Return the [X, Y] coordinate for the center point of the cell that contains the specified text.  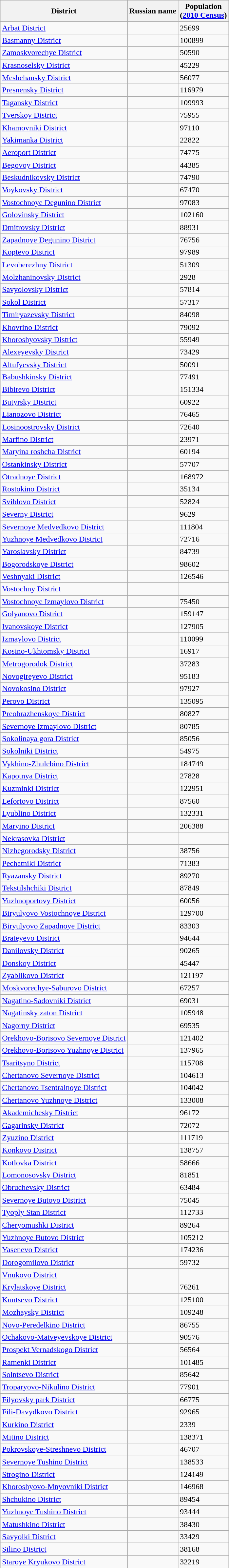
Orekhovo-Borisovo Yuzhnoye District [64, 1050]
Koptevo District [64, 252]
Veshnyaki District [64, 577]
63484 [203, 1188]
Sviblovo District [64, 502]
Lefortovo District [64, 801]
Obruchevsky District [64, 1188]
Yasenevo District [64, 1250]
Vostochnoye Degunino District [64, 202]
Lyublino District [64, 813]
69031 [203, 1001]
Tagansky District [64, 103]
Biryulyovo Zapadnoye District [64, 926]
75450 [203, 602]
Presnensky District [64, 90]
137965 [203, 1050]
2339 [203, 1425]
98602 [203, 564]
Yakimanka District [64, 140]
Kapotnya District [64, 776]
60056 [203, 901]
Nagorny District [64, 1025]
121402 [203, 1038]
80785 [203, 726]
Biryulyovo Vostochnoye District [64, 913]
76465 [203, 414]
56564 [203, 1349]
111804 [203, 526]
72716 [203, 539]
Troparyovo-Nikulino District [64, 1387]
Lianozovo District [64, 414]
16917 [203, 651]
74790 [203, 178]
105948 [203, 1013]
111719 [203, 1138]
94644 [203, 938]
102160 [203, 215]
Brateyevo District [64, 938]
Metrogorodok District [64, 664]
101485 [203, 1362]
126546 [203, 577]
85056 [203, 738]
110099 [203, 639]
Krasnoselsky District [64, 65]
Strogino District [64, 1474]
Zamoskvorechye District [64, 53]
133008 [203, 1100]
50091 [203, 365]
Severnoye Tushino District [64, 1462]
Voykovsky District [64, 190]
100899 [203, 40]
Ostankinsky District [64, 464]
Begovoy District [64, 165]
146968 [203, 1487]
55949 [203, 339]
92965 [203, 1412]
115708 [203, 1063]
57814 [203, 290]
86755 [203, 1325]
Losinoostrovsky District [64, 427]
77901 [203, 1387]
Rostokino District [64, 489]
Nagatinsky zaton District [64, 1013]
22822 [203, 140]
124149 [203, 1474]
Kuntsevo District [64, 1300]
59732 [203, 1262]
Severny District [64, 514]
Yuzhnoye Medvedkovo District [64, 539]
Gagarinsky District [64, 1125]
85642 [203, 1375]
95183 [203, 676]
Ivanovskoye District [64, 626]
Prospekt Vernadskogo District [64, 1349]
Pechatniki District [64, 863]
66775 [203, 1400]
Zyuzino District [64, 1138]
Otradnoye District [64, 477]
Mitino District [64, 1437]
67257 [203, 988]
Ramenki District [64, 1362]
125100 [203, 1300]
Tsaritsyno District [64, 1063]
Yuzhnoye Tushino District [64, 1512]
89270 [203, 876]
Arbat District [64, 28]
Konkovo District [64, 1150]
38756 [203, 851]
135095 [203, 701]
Levoberezhny District [64, 265]
50590 [203, 53]
Pokrovskoye-Streshnevo District [64, 1449]
Beskudnikovsky District [64, 178]
Khovrino District [64, 327]
58666 [203, 1163]
97110 [203, 127]
56077 [203, 78]
89454 [203, 1499]
83303 [203, 926]
Severnoye Butovo District [64, 1200]
2928 [203, 277]
72640 [203, 427]
54975 [203, 751]
45229 [203, 65]
71383 [203, 863]
52824 [203, 502]
Golyanovo District [64, 614]
Novo-Peredelkino District [64, 1325]
35134 [203, 489]
87560 [203, 801]
97927 [203, 689]
Mozhaysky District [64, 1312]
84739 [203, 551]
Nekrasovka District [64, 838]
75045 [203, 1200]
73429 [203, 352]
93444 [203, 1512]
Butyrsky District [64, 402]
69535 [203, 1025]
138371 [203, 1437]
37283 [203, 664]
Maryina roshcha District [64, 452]
Orekhovo-Borisovo Severnoye District [64, 1038]
96172 [203, 1113]
Timiryazevsky District [64, 315]
Khamovniki District [64, 127]
Zyablikovo District [64, 976]
104042 [203, 1088]
Yuzhnoye Butovo District [64, 1237]
138757 [203, 1150]
Moskvorechye-Saburovo District [64, 988]
67470 [203, 190]
Khoroshyovo-Mnyovniki District [64, 1487]
Kuzminki District [64, 789]
Savyolki District [64, 1537]
38168 [203, 1549]
Savyolovsky District [64, 290]
Basmanny District [64, 40]
90265 [203, 950]
206388 [203, 826]
38430 [203, 1524]
109248 [203, 1312]
Ochakovo-Matveyevskoye District [64, 1337]
79092 [203, 327]
184749 [203, 764]
72072 [203, 1125]
74775 [203, 152]
Danilovsky District [64, 950]
132331 [203, 813]
57707 [203, 464]
Kosino-Ukhtomsky District [64, 651]
Golovinsky District [64, 215]
116979 [203, 90]
89264 [203, 1225]
Khoroshyovsky District [64, 339]
105212 [203, 1237]
Filyovsky park District [64, 1400]
Molzhaninovsky District [64, 277]
27828 [203, 776]
Matushkino District [64, 1524]
Cheryomushki District [64, 1225]
33429 [203, 1537]
Sokolniki District [64, 751]
45447 [203, 963]
Population(2010 Census) [203, 11]
Tverskoy District [64, 115]
Staroye Kryukovo District [64, 1562]
Krylatskoye District [64, 1287]
Shchukino District [64, 1499]
138533 [203, 1462]
76261 [203, 1287]
Vykhino-Zhulebino District [64, 764]
Perovo District [64, 701]
Zapadnoye Degunino District [64, 240]
84098 [203, 315]
Bibirevo District [64, 390]
97989 [203, 252]
Lomonosovsky District [64, 1175]
Marfino District [64, 439]
80827 [203, 714]
75955 [203, 115]
Vostochnoye Izmaylovo District [64, 602]
90576 [203, 1337]
77491 [203, 377]
57317 [203, 302]
76756 [203, 240]
Chertanovo Yuzhnoye District [64, 1100]
Vostochny District [64, 589]
Solntsevo District [64, 1375]
Alexeyevsky District [64, 352]
151334 [203, 390]
Nizhegorodsky District [64, 851]
168972 [203, 477]
Yuzhnoportovy District [64, 901]
Dmitrovsky District [64, 227]
Fili-Davydkovo District [64, 1412]
44385 [203, 165]
109993 [203, 103]
Tyoply Stan District [64, 1213]
88931 [203, 227]
9629 [203, 514]
Nagatino-Sadovniki District [64, 1001]
Severnoye Medvedkovo District [64, 526]
Kotlovka District [64, 1163]
112733 [203, 1213]
60922 [203, 402]
Sokolinaya gora District [64, 738]
60194 [203, 452]
Preobrazhenskoye District [64, 714]
Meshchansky District [64, 78]
Dorogomilovo District [64, 1262]
174236 [203, 1250]
District [64, 11]
Maryino District [64, 826]
Novokosino District [64, 689]
Babushkinsky District [64, 377]
159147 [203, 614]
Vnukovo District [64, 1275]
Novogireyevo District [64, 676]
Severnoye Izmaylovo District [64, 726]
122951 [203, 789]
25699 [203, 28]
129700 [203, 913]
Russian name [153, 11]
87849 [203, 888]
Akademichesky District [64, 1113]
Bogorodskoye District [64, 564]
Chertanovo Tsentralnoye District [64, 1088]
Chertanovo Severnoye District [64, 1075]
51309 [203, 265]
Tekstilshchiki District [64, 888]
Aeroport District [64, 152]
23971 [203, 439]
Silino District [64, 1549]
121197 [203, 976]
Ryazansky District [64, 876]
32219 [203, 1562]
Izmaylovo District [64, 639]
46707 [203, 1449]
Donskoy District [64, 963]
Kurkino District [64, 1425]
104613 [203, 1075]
97083 [203, 202]
81851 [203, 1175]
Yaroslavsky District [64, 551]
Altufyevsky District [64, 365]
127905 [203, 626]
Sokol District [64, 302]
